Return (X, Y) of the center of cell containing provided text 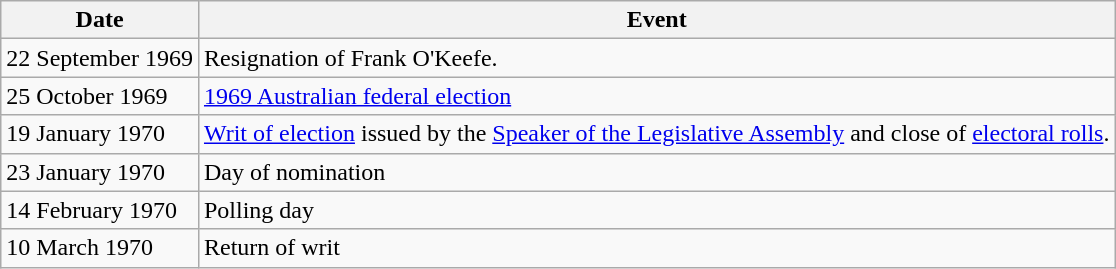
Return of writ (656, 248)
1969 Australian federal election (656, 96)
Writ of election issued by the Speaker of the Legislative Assembly and close of electoral rolls. (656, 134)
Day of nomination (656, 172)
10 March 1970 (100, 248)
19 January 1970 (100, 134)
22 September 1969 (100, 58)
Resignation of Frank O'Keefe. (656, 58)
25 October 1969 (100, 96)
14 February 1970 (100, 210)
23 January 1970 (100, 172)
Polling day (656, 210)
Date (100, 20)
Event (656, 20)
